Locate the cell with the specified text and output its [x, y] center coordinate. 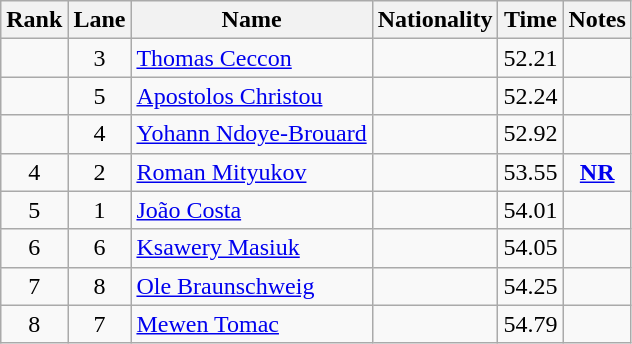
53.55 [530, 172]
Roman Mityukov [252, 172]
54.01 [530, 210]
Apostolos Christou [252, 96]
João Costa [252, 210]
Ksawery Masiuk [252, 248]
3 [100, 58]
54.79 [530, 324]
2 [100, 172]
NR [597, 172]
Thomas Ceccon [252, 58]
52.24 [530, 96]
1 [100, 210]
54.05 [530, 248]
Lane [100, 20]
Rank [34, 20]
Nationality [435, 20]
Time [530, 20]
Mewen Tomac [252, 324]
Yohann Ndoye-Brouard [252, 134]
52.92 [530, 134]
Notes [597, 20]
Ole Braunschweig [252, 286]
Name [252, 20]
54.25 [530, 286]
52.21 [530, 58]
